Locate the cell with the specified text and output its (X, Y) center coordinate. 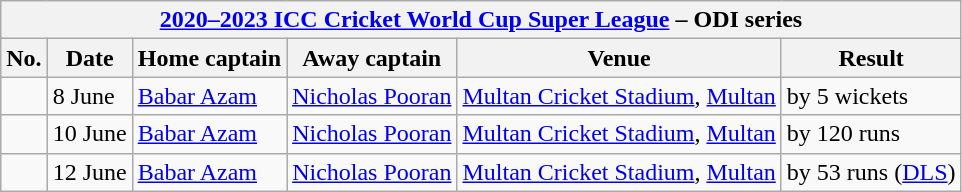
by 120 runs (871, 134)
10 June (90, 134)
No. (24, 58)
by 53 runs (DLS) (871, 172)
12 June (90, 172)
Away captain (372, 58)
Date (90, 58)
Venue (619, 58)
Result (871, 58)
Home captain (209, 58)
by 5 wickets (871, 96)
8 June (90, 96)
2020–2023 ICC Cricket World Cup Super League – ODI series (481, 20)
